Pinpoint the cell where the given text exists, returning its [X, Y] midpoint coordinate. 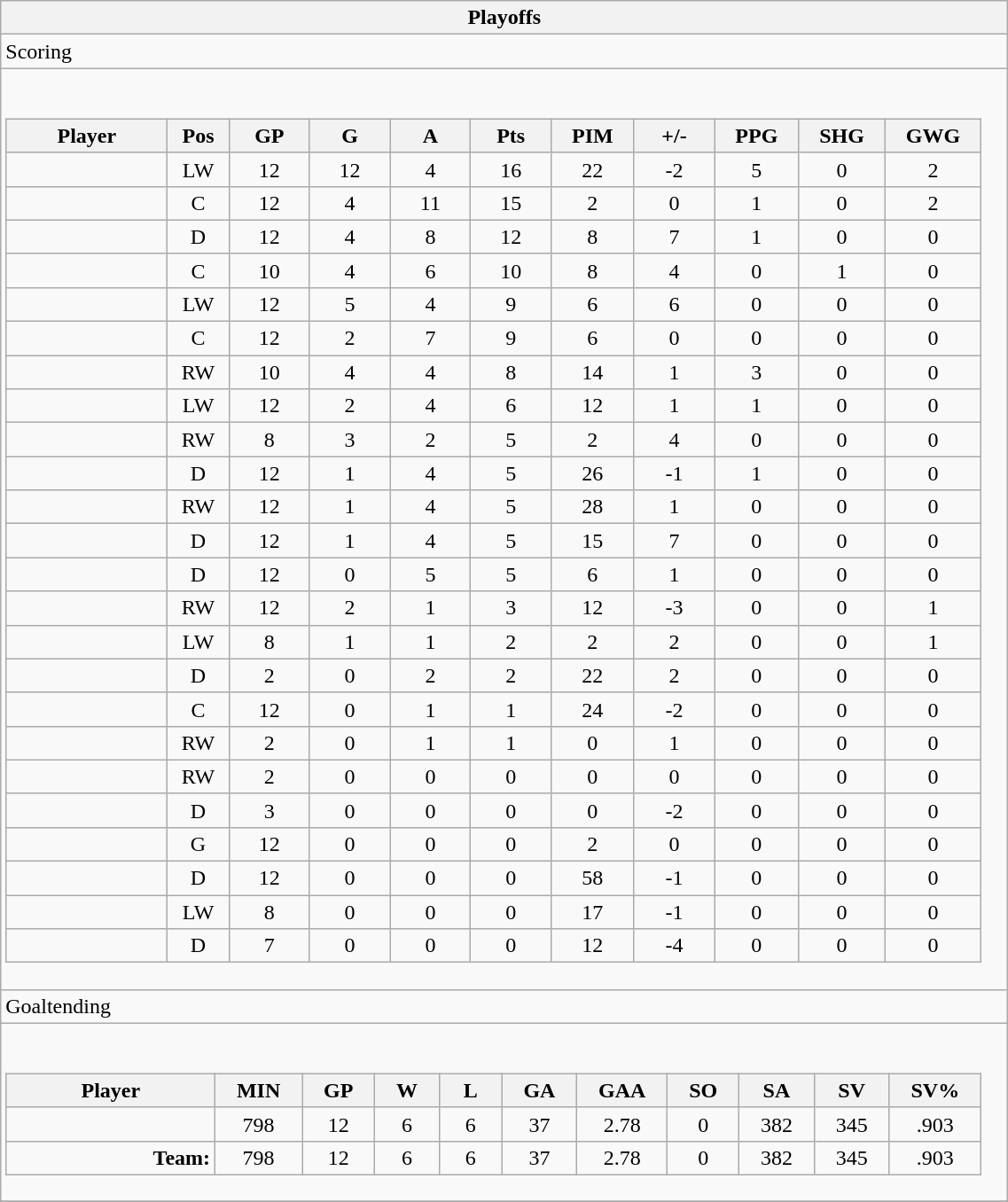
26 [593, 473]
24 [593, 709]
A [431, 136]
W [408, 1090]
SO [704, 1090]
Pos [199, 136]
SHG [842, 136]
SV [851, 1090]
Scoring [504, 51]
Playoffs [504, 18]
SV% [935, 1090]
Goaltending [504, 1006]
PIM [593, 136]
16 [511, 169]
Player MIN GP W L GA GAA SO SA SV SV% 798 12 6 6 37 2.78 0 382 345 .903 Team: 798 12 6 6 37 2.78 0 382 345 .903 [504, 1112]
-3 [674, 608]
Pts [511, 136]
Team: [111, 1158]
58 [593, 878]
L [470, 1090]
SA [777, 1090]
MIN [259, 1090]
28 [593, 507]
11 [431, 203]
+/- [674, 136]
17 [593, 912]
GWG [933, 136]
GA [539, 1090]
GAA [622, 1090]
PPG [757, 136]
-4 [674, 946]
14 [593, 372]
